For the text-containing cell, return its midpoint in (x, y) coordinate format. 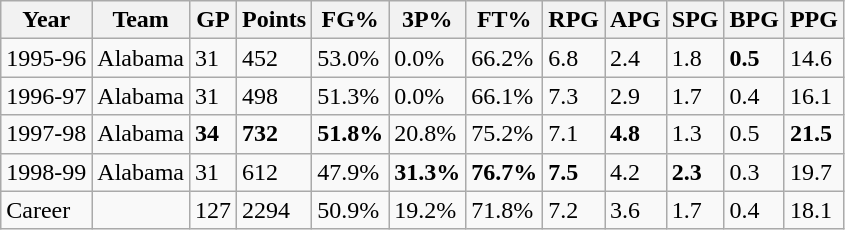
1.8 (695, 58)
RPG (574, 20)
16.1 (814, 96)
76.7% (504, 172)
7.2 (574, 210)
6.8 (574, 58)
Team (141, 20)
75.2% (504, 134)
BPG (754, 20)
FT% (504, 20)
Points (274, 20)
3.6 (636, 210)
APG (636, 20)
612 (274, 172)
18.1 (814, 210)
21.5 (814, 134)
47.9% (350, 172)
2294 (274, 210)
71.8% (504, 210)
14.6 (814, 58)
19.7 (814, 172)
4.8 (636, 134)
2.9 (636, 96)
Year (46, 20)
66.2% (504, 58)
19.2% (428, 210)
1998-99 (46, 172)
PPG (814, 20)
452 (274, 58)
Career (46, 210)
1997-98 (46, 134)
FG% (350, 20)
31.3% (428, 172)
7.3 (574, 96)
51.8% (350, 134)
50.9% (350, 210)
3P% (428, 20)
1.3 (695, 134)
498 (274, 96)
7.1 (574, 134)
0.3 (754, 172)
2.4 (636, 58)
2.3 (695, 172)
34 (212, 134)
7.5 (574, 172)
1995-96 (46, 58)
4.2 (636, 172)
1996-97 (46, 96)
732 (274, 134)
GP (212, 20)
66.1% (504, 96)
53.0% (350, 58)
SPG (695, 20)
51.3% (350, 96)
20.8% (428, 134)
127 (212, 210)
